From the cell containing the given text, extract its center point as (X, Y) coordinate. 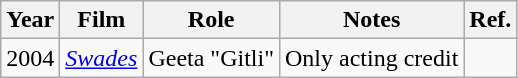
2004 (30, 58)
Geeta "Gitli" (212, 58)
Notes (371, 20)
Only acting credit (371, 58)
Ref. (490, 20)
Film (102, 20)
Swades (102, 58)
Year (30, 20)
Role (212, 20)
